Locate the cell with the specified text and output its [x, y] center coordinate. 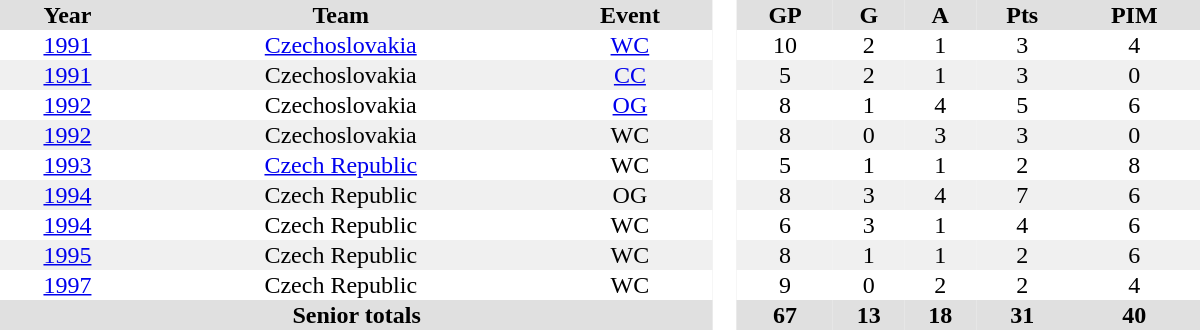
31 [1022, 315]
PIM [1134, 15]
1997 [68, 285]
9 [785, 285]
Pts [1022, 15]
7 [1022, 195]
1993 [68, 165]
G [868, 15]
18 [940, 315]
Team [341, 15]
Senior totals [356, 315]
67 [785, 315]
Year [68, 15]
CC [630, 75]
A [940, 15]
13 [868, 315]
10 [785, 45]
1995 [68, 255]
Event [630, 15]
GP [785, 15]
40 [1134, 315]
